Identify which cell holds the provided text, then report its (X, Y) central coordinate. 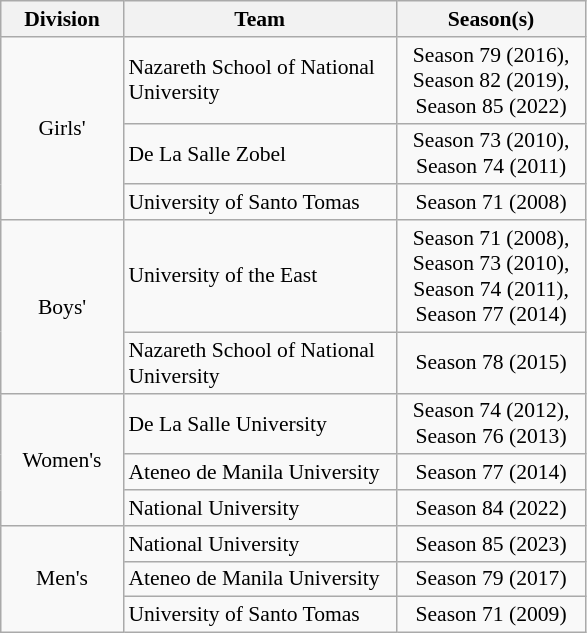
Season 71 (2008) (491, 203)
De La Salle Zobel (260, 154)
Women's (62, 459)
Team (260, 19)
Division (62, 19)
Season 71 (2008), Season 73 (2010), Season 74 (2011), Season 77 (2014) (491, 276)
Men's (62, 580)
Girls' (62, 128)
Season 74 (2012), Season 76 (2013) (491, 424)
Boys' (62, 306)
Season 77 (2014) (491, 473)
Season(s) (491, 19)
De La Salle University (260, 424)
Season 78 (2015) (491, 362)
Season 71 (2009) (491, 615)
Season 85 (2023) (491, 544)
Season 79 (2017) (491, 579)
Season 84 (2022) (491, 508)
University of the East (260, 276)
Season 79 (2016), Season 82 (2019), Season 85 (2022) (491, 80)
Season 73 (2010), Season 74 (2011) (491, 154)
